Capture the cell that displays the provided text and extract its [x, y] central coordinate. 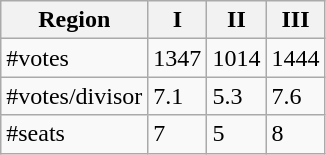
1347 [178, 58]
#votes [74, 58]
I [178, 20]
7.1 [178, 96]
1014 [236, 58]
III [296, 20]
#seats [74, 134]
5.3 [236, 96]
1444 [296, 58]
Region [74, 20]
8 [296, 134]
5 [236, 134]
7.6 [296, 96]
II [236, 20]
#votes/divisor [74, 96]
7 [178, 134]
